Find where the given text appears and provide that cell's center as (x, y) coordinate. 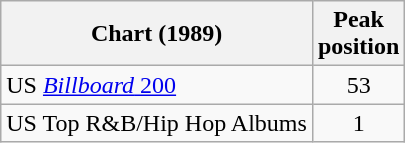
1 (358, 123)
US Top R&B/Hip Hop Albums (157, 123)
Chart (1989) (157, 34)
US Billboard 200 (157, 85)
53 (358, 85)
Peakposition (358, 34)
